Determine the (x, y) coordinate at the center of the cell enclosing the given text.  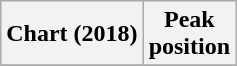
Peakposition (189, 34)
Chart (2018) (72, 34)
